Detect which cell encompasses the target text, then output its [x, y] center coordinate. 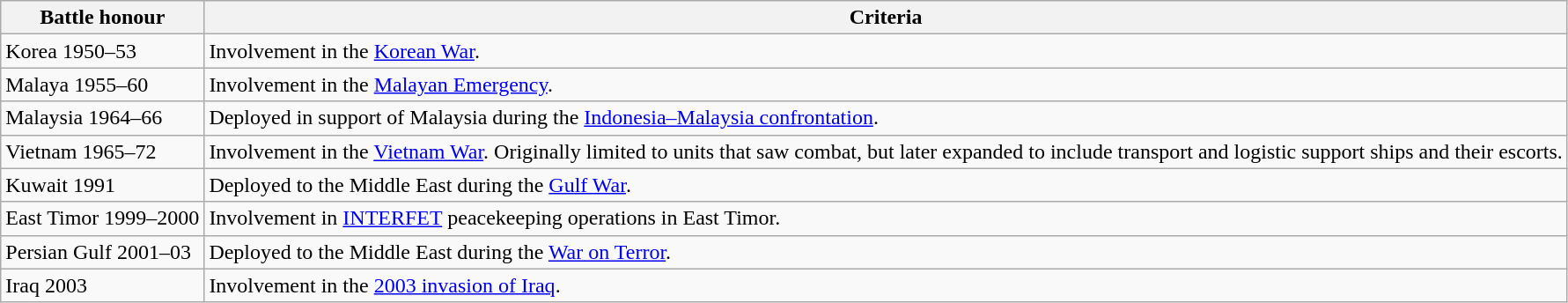
Vietnam 1965–72 [102, 151]
Korea 1950–53 [102, 51]
Deployed in support of Malaysia during the Indonesia–Malaysia confrontation. [886, 118]
Involvement in the 2003 invasion of Iraq. [886, 285]
Battle honour [102, 18]
Persian Gulf 2001–03 [102, 252]
Criteria [886, 18]
Deployed to the Middle East during the War on Terror. [886, 252]
Involvement in INTERFET peacekeeping operations in East Timor. [886, 218]
Iraq 2003 [102, 285]
Malaya 1955–60 [102, 85]
East Timor 1999–2000 [102, 218]
Malaysia 1964–66 [102, 118]
Involvement in the Korean War. [886, 51]
Involvement in the Malayan Emergency. [886, 85]
Kuwait 1991 [102, 185]
Deployed to the Middle East during the Gulf War. [886, 185]
